Output the (X, Y) coordinate of the center of the cell containing the given text.  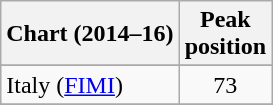
Peakposition (225, 34)
Italy (FIMI) (90, 85)
Chart (2014–16) (90, 34)
73 (225, 85)
